Output the [x, y] coordinate of the center of the cell containing the given text.  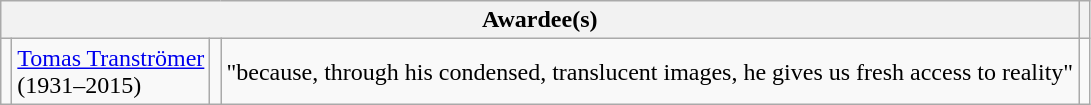
Awardee(s) [540, 20]
"because, through his condensed, translucent images, he gives us fresh access to reality" [650, 72]
Tomas Tranströmer(1931–2015) [111, 72]
